Detect which cell encompasses the target text, then output its (x, y) center coordinate. 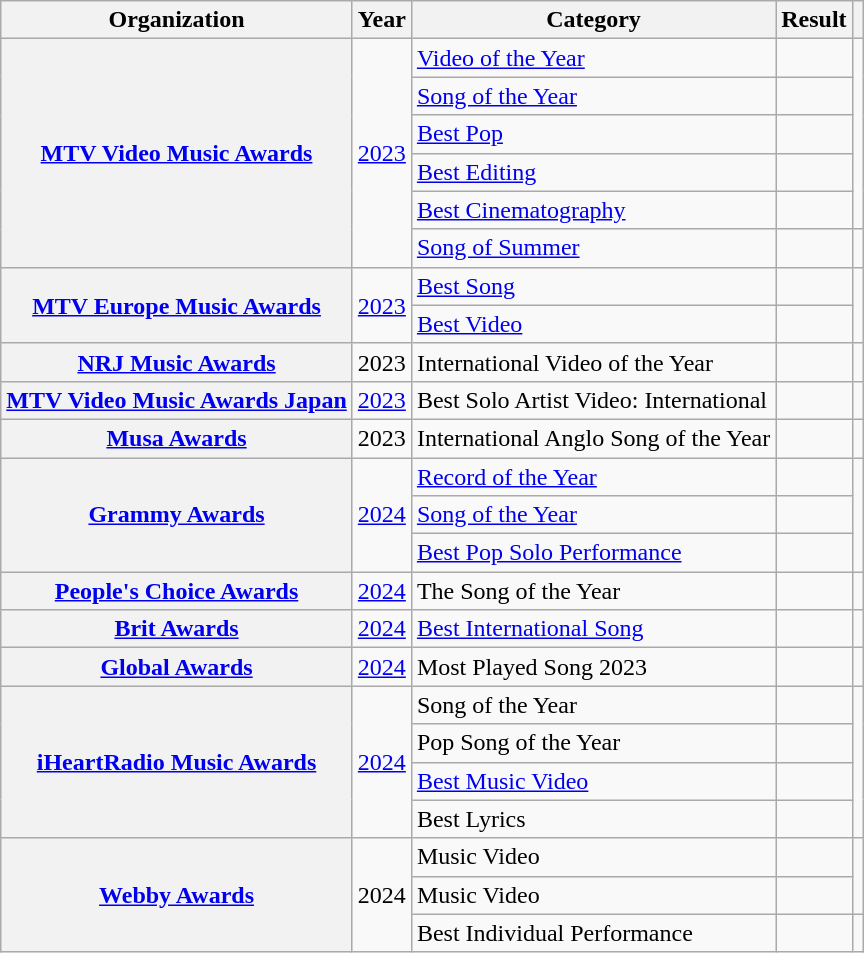
Record of the Year (593, 477)
Song of Summer (593, 248)
MTV Video Music Awards (177, 153)
Best Editing (593, 172)
Brit Awards (177, 629)
Best Pop (593, 134)
Organization (177, 20)
Best Pop Solo Performance (593, 553)
Best Individual Performance (593, 933)
Year (382, 20)
Best Solo Artist Video: International (593, 400)
Result (814, 20)
NRJ Music Awards (177, 362)
MTV Europe Music Awards (177, 305)
Global Awards (177, 667)
Best Song (593, 286)
Best Lyrics (593, 819)
Grammy Awards (177, 515)
Video of the Year (593, 58)
The Song of the Year (593, 591)
Most Played Song 2023 (593, 667)
Best Cinematography (593, 210)
Musa Awards (177, 438)
International Video of the Year (593, 362)
Best Music Video (593, 781)
Pop Song of the Year (593, 743)
Best Video (593, 324)
MTV Video Music Awards Japan (177, 400)
iHeartRadio Music Awards (177, 762)
Category (593, 20)
Best International Song (593, 629)
Webby Awards (177, 895)
International Anglo Song of the Year (593, 438)
People's Choice Awards (177, 591)
